Output the [x, y] coordinate of the center of the cell containing the given text.  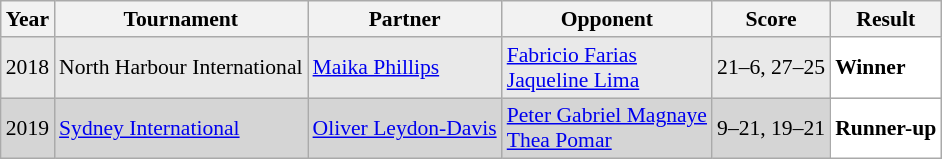
Runner-up [886, 128]
Oliver Leydon-Davis [405, 128]
Sydney International [181, 128]
Tournament [181, 19]
Result [886, 19]
Maika Phillips [405, 68]
Partner [405, 19]
Year [28, 19]
21–6, 27–25 [771, 68]
Score [771, 19]
Opponent [607, 19]
North Harbour International [181, 68]
2018 [28, 68]
Fabricio Farias Jaqueline Lima [607, 68]
Winner [886, 68]
9–21, 19–21 [771, 128]
2019 [28, 128]
Peter Gabriel Magnaye Thea Pomar [607, 128]
